Determine the (x, y) coordinate at the center of the cell enclosing the given text.  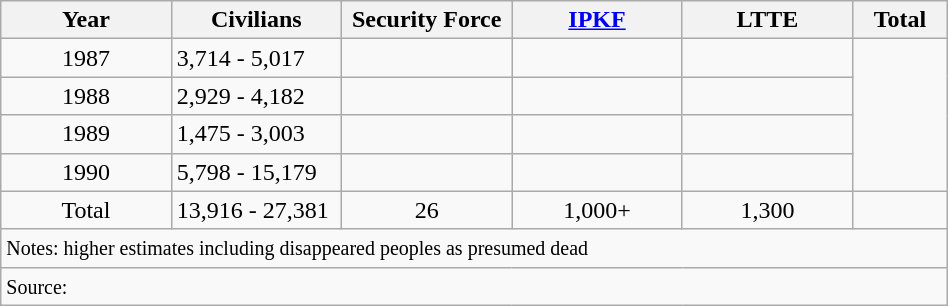
1,300 (767, 210)
3,714 - 5,017 (256, 58)
13,916 - 27,381 (256, 210)
LTTE (767, 20)
2,929 - 4,182 (256, 96)
1987 (86, 58)
Notes: higher estimates including disappeared peoples as presumed dead (474, 248)
Civilians (256, 20)
1990 (86, 172)
1,000+ (597, 210)
26 (426, 210)
5,798 - 15,179 (256, 172)
Security Force (426, 20)
Source: (474, 286)
IPKF (597, 20)
Year (86, 20)
1,475 - 3,003 (256, 134)
1989 (86, 134)
1988 (86, 96)
